Return [X, Y] of the center of cell containing provided text 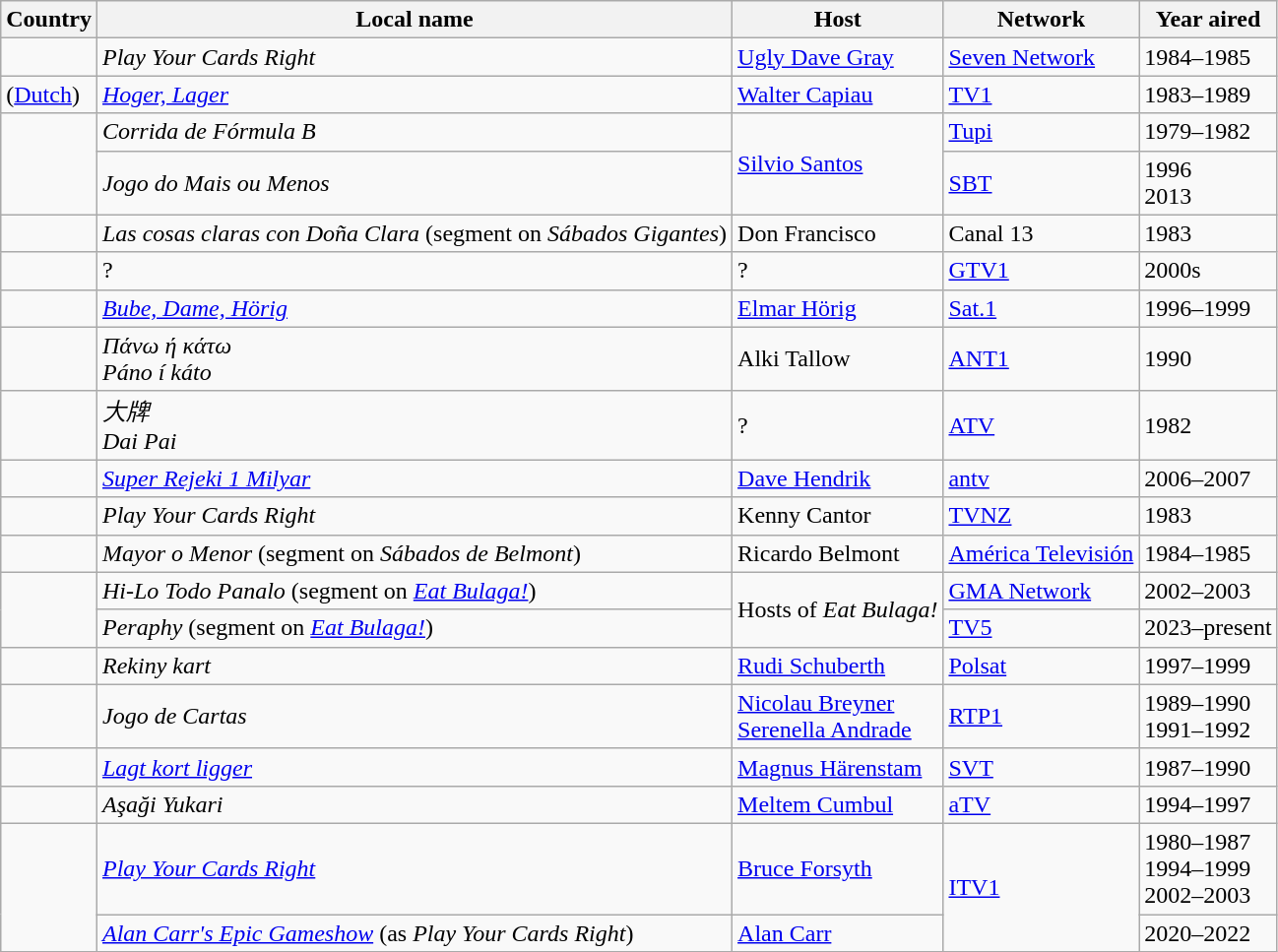
1983–1989 [1208, 95]
1996–1999 [1208, 308]
Kenny Cantor [838, 516]
GMA Network [1042, 591]
ANT1 [1042, 358]
TV5 [1042, 628]
Las cosas claras con Doña Clara (segment on Sábados Gigantes) [414, 233]
Meltem Cumbul [838, 804]
Jogo do Mais ou Menos [414, 183]
SVT [1042, 767]
1987–1990 [1208, 767]
Corrida de Fórmula B [414, 132]
Dave Hendrik [838, 478]
1990 [1208, 358]
Alki Tallow [838, 358]
1979–1982 [1208, 132]
TVNZ [1042, 516]
1997–1999 [1208, 666]
SBT [1042, 183]
Ricardo Belmont [838, 553]
Aşaği Yukari [414, 804]
Peraphy (segment on Eat Bulaga!) [414, 628]
ITV1 [1042, 887]
GTV1 [1042, 271]
América Televisión [1042, 553]
Bruce Forsyth [838, 868]
Sat.1 [1042, 308]
Hi-Lo Todo Panalo (segment on Eat Bulaga!) [414, 591]
(Dutch) [49, 95]
Rudi Schuberth [838, 666]
2020–2022 [1208, 932]
aTV [1042, 804]
2002–2003 [1208, 591]
Polsat [1042, 666]
Local name [414, 20]
TV1 [1042, 95]
1989–19901991–1992 [1208, 717]
2000s [1208, 271]
Tupi [1042, 132]
Country [49, 20]
Jogo de Cartas [414, 717]
Mayor o Menor (segment on Sábados de Belmont) [414, 553]
Canal 13 [1042, 233]
Host [838, 20]
Super Rejeki 1 Milyar [414, 478]
Hoger, Lager [414, 95]
Bube, Dame, Hörig [414, 308]
Magnus Härenstam [838, 767]
Rekiny kart [414, 666]
2023–present [1208, 628]
Network [1042, 20]
Silvio Santos [838, 163]
Walter Capiau [838, 95]
Nicolau BreynerSerenella Andrade [838, 717]
ATV [1042, 425]
大牌Dai Pai [414, 425]
Lagt kort ligger [414, 767]
antv [1042, 478]
Seven Network [1042, 57]
Ugly Dave Gray [838, 57]
Elmar Hörig [838, 308]
Alan Carr's Epic Gameshow (as Play Your Cards Right) [414, 932]
RTP1 [1042, 717]
Πάνω ή κάτωPáno í káto [414, 358]
19962013 [1208, 183]
Hosts of Eat Bulaga! [838, 609]
Year aired [1208, 20]
Alan Carr [838, 932]
1994–1997 [1208, 804]
1980–19871994–19992002–2003 [1208, 868]
1982 [1208, 425]
2006–2007 [1208, 478]
Don Francisco [838, 233]
